Pinpoint the cell where the given text exists, returning its [x, y] midpoint coordinate. 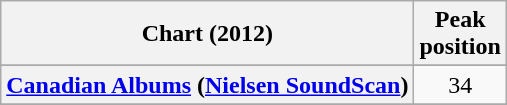
Peakposition [460, 34]
Canadian Albums (Nielsen SoundScan) [208, 85]
Chart (2012) [208, 34]
34 [460, 85]
